Detect which cell encompasses the target text, then output its [x, y] center coordinate. 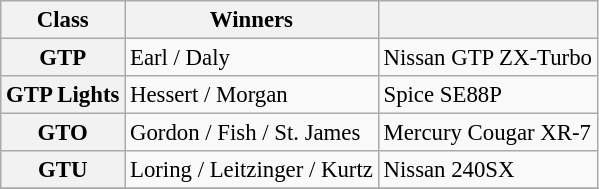
GTO [63, 133]
GTP Lights [63, 95]
Gordon / Fish / St. James [252, 133]
GTP [63, 58]
GTU [63, 170]
Earl / Daly [252, 58]
Class [63, 20]
Winners [252, 20]
Mercury Cougar XR-7 [488, 133]
Loring / Leitzinger / Kurtz [252, 170]
Nissan 240SX [488, 170]
Spice SE88P [488, 95]
Hessert / Morgan [252, 95]
Nissan GTP ZX-Turbo [488, 58]
